Scan for the cell matching the given text and deliver its (X, Y) coordinate at center. 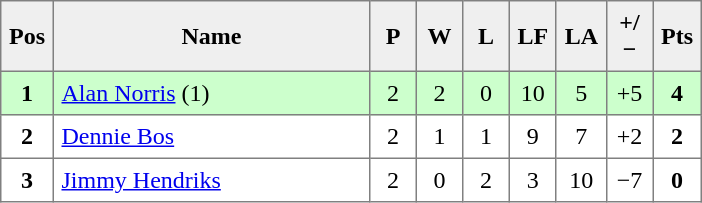
LA (581, 36)
−7 (629, 180)
L (486, 36)
+/− (629, 36)
+2 (629, 137)
Pts (677, 36)
Alan Norris (1) (211, 93)
W (439, 36)
LF (532, 36)
7 (581, 137)
Dennie Bos (211, 137)
Pos (27, 36)
5 (581, 93)
9 (532, 137)
+5 (629, 93)
Name (211, 36)
Jimmy Hendriks (211, 180)
P (393, 36)
4 (677, 93)
